Return [x, y] of the center of cell containing provided text 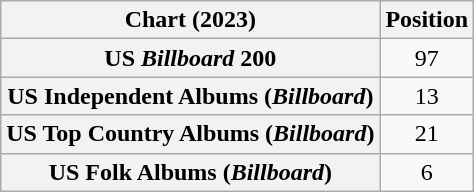
Chart (2023) [190, 20]
97 [427, 58]
US Top Country Albums (Billboard) [190, 134]
Position [427, 20]
US Folk Albums (Billboard) [190, 172]
21 [427, 134]
US Billboard 200 [190, 58]
13 [427, 96]
6 [427, 172]
US Independent Albums (Billboard) [190, 96]
